Return (X, Y) of the center of cell containing provided text 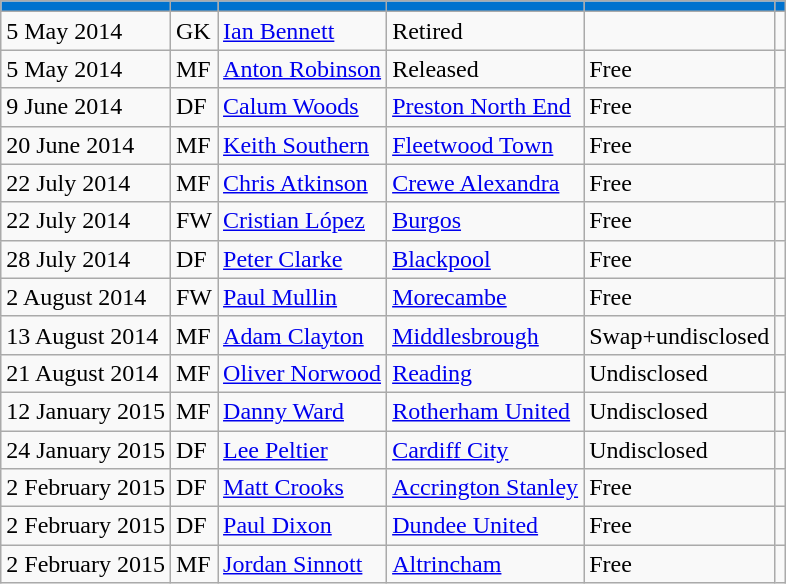
Keith Southern (302, 145)
12 January 2015 (86, 411)
20 June 2014 (86, 145)
Retired (486, 31)
Calum Woods (302, 107)
Cardiff City (486, 449)
2 August 2014 (86, 297)
Danny Ward (302, 411)
Preston North End (486, 107)
Blackpool (486, 259)
24 January 2015 (86, 449)
Peter Clarke (302, 259)
Altrincham (486, 564)
Released (486, 69)
Swap+undisclosed (680, 335)
Paul Dixon (302, 526)
Morecambe (486, 297)
Ian Bennett (302, 31)
Matt Crooks (302, 488)
Fleetwood Town (486, 145)
13 August 2014 (86, 335)
Rotherham United (486, 411)
Middlesbrough (486, 335)
Chris Atkinson (302, 183)
Burgos (486, 221)
21 August 2014 (86, 373)
Cristian López (302, 221)
Adam Clayton (302, 335)
Dundee United (486, 526)
Jordan Sinnott (302, 564)
Oliver Norwood (302, 373)
Paul Mullin (302, 297)
Anton Robinson (302, 69)
9 June 2014 (86, 107)
28 July 2014 (86, 259)
Lee Peltier (302, 449)
Reading (486, 373)
Crewe Alexandra (486, 183)
GK (194, 31)
Accrington Stanley (486, 488)
